Pinpoint the cell where the given text exists, returning its (x, y) midpoint coordinate. 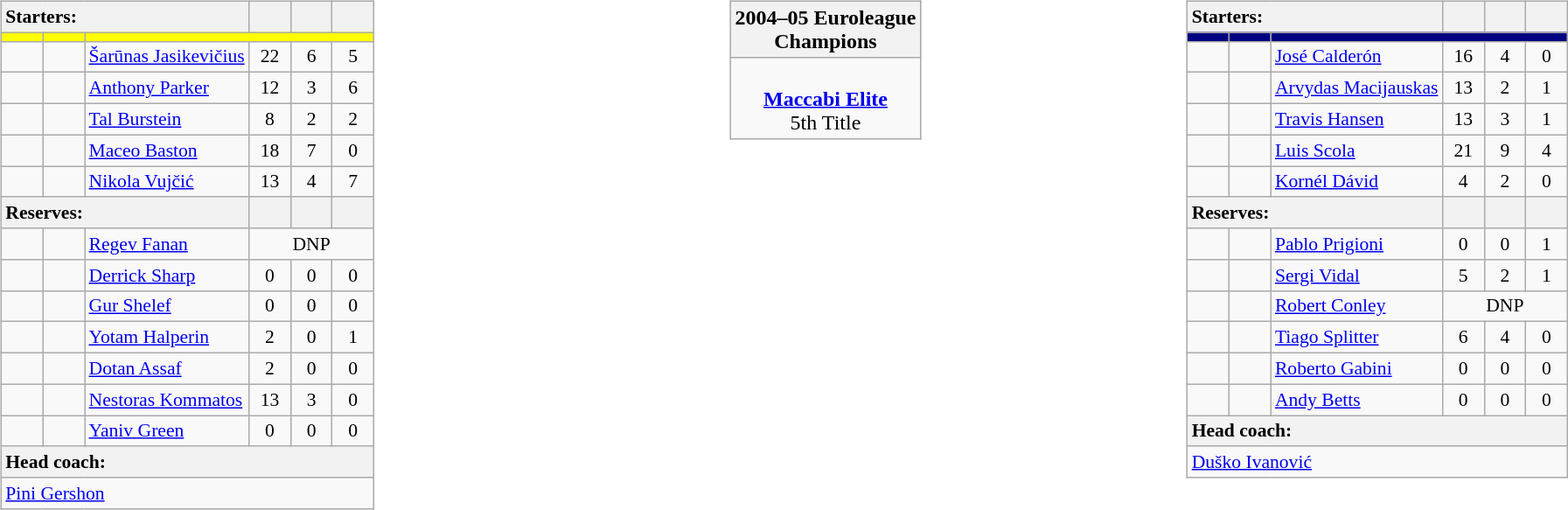
18 (270, 150)
Maceo Baston (166, 150)
22 (270, 57)
Maccabi Elite5th Title (826, 98)
Pablo Prigioni (1357, 244)
Gur Shelef (166, 306)
Arvydas Macijauskas (1357, 88)
Nikola Vujčić (166, 182)
Robert Conley (1357, 306)
Derrick Sharp (166, 275)
Luis Scola (1357, 150)
Pini Gershon (187, 493)
Yotam Halperin (166, 338)
Anthony Parker (166, 88)
12 (270, 88)
Nestoras Kommatos (166, 400)
Yaniv Green (166, 430)
José Calderón (1357, 57)
16 (1463, 57)
Tiago Splitter (1357, 338)
21 (1463, 150)
9 (1505, 150)
Andy Betts (1357, 400)
Duško Ivanović (1378, 462)
Tal Burstein (166, 119)
Dotan Assaf (166, 368)
Travis Hansen (1357, 119)
Regev Fanan (166, 244)
2004–05 Euroleague Champions (826, 30)
Šarūnas Jasikevičius (166, 57)
Sergi Vidal (1357, 275)
8 (270, 119)
Kornél Dávid (1357, 182)
Roberto Gabini (1357, 368)
